From the cell containing the given text, extract its center point as [X, Y] coordinate. 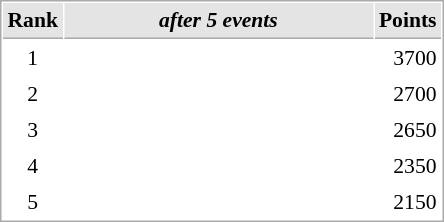
2 [32, 93]
3 [32, 129]
4 [32, 165]
after 5 events [218, 21]
3700 [408, 57]
2650 [408, 129]
Points [408, 21]
5 [32, 201]
1 [32, 57]
2350 [408, 165]
Rank [32, 21]
2700 [408, 93]
2150 [408, 201]
